Return (X, Y) of the center of cell containing provided text 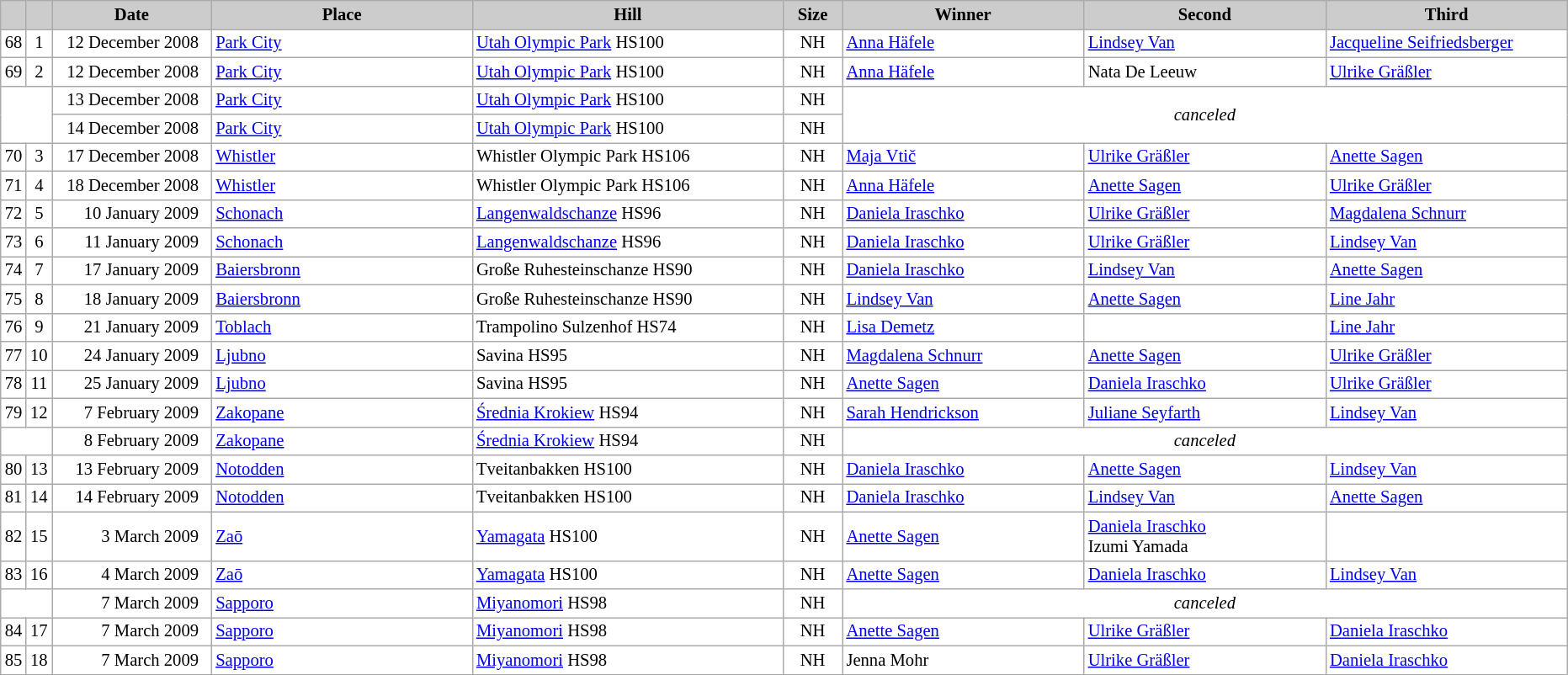
18 (39, 660)
18 December 2008 (132, 185)
Lisa Demetz (963, 327)
17 (39, 631)
4 March 2009 (132, 575)
Maja Vtič (963, 157)
18 January 2009 (132, 299)
7 February 2009 (132, 412)
12 (39, 412)
81 (13, 497)
21 January 2009 (132, 327)
Winner (963, 14)
77 (13, 356)
Sarah Hendrickson (963, 412)
10 January 2009 (132, 214)
73 (13, 242)
8 (39, 299)
10 (39, 356)
5 (39, 214)
80 (13, 469)
72 (13, 214)
11 (39, 384)
Jenna Mohr (963, 660)
85 (13, 660)
71 (13, 185)
13 December 2008 (132, 100)
24 January 2009 (132, 356)
14 December 2008 (132, 129)
6 (39, 242)
83 (13, 575)
Size (813, 14)
Nata De Leeuw (1205, 72)
Daniela Iraschko Izumi Yamada (1205, 536)
74 (13, 270)
11 January 2009 (132, 242)
68 (13, 43)
78 (13, 384)
2 (39, 72)
75 (13, 299)
82 (13, 536)
Juliane Seyfarth (1205, 412)
Second (1205, 14)
14 February 2009 (132, 497)
79 (13, 412)
Third (1446, 14)
3 March 2009 (132, 536)
Place (342, 14)
3 (39, 157)
16 (39, 575)
Trampolino Sulzenhof HS74 (628, 327)
76 (13, 327)
4 (39, 185)
13 (39, 469)
9 (39, 327)
17 December 2008 (132, 157)
15 (39, 536)
17 January 2009 (132, 270)
1 (39, 43)
25 January 2009 (132, 384)
84 (13, 631)
Toblach (342, 327)
8 February 2009 (132, 441)
7 (39, 270)
14 (39, 497)
70 (13, 157)
69 (13, 72)
Jacqueline Seifriedsberger (1446, 43)
Date (132, 14)
13 February 2009 (132, 469)
Hill (628, 14)
